Locate the cell with the specified text and output its (X, Y) center coordinate. 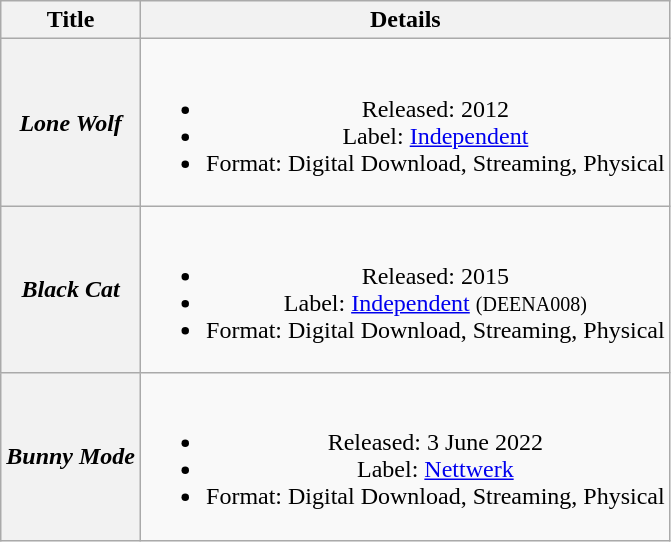
Lone Wolf (71, 122)
Released: 2012Label: IndependentFormat: Digital Download, Streaming, Physical (406, 122)
Released: 2015Label: Independent (DEENA008)Format: Digital Download, Streaming, Physical (406, 290)
Bunny Mode (71, 456)
Black Cat (71, 290)
Title (71, 20)
Released: 3 June 2022Label: NettwerkFormat: Digital Download, Streaming, Physical (406, 456)
Details (406, 20)
